Find where the given text appears and provide that cell's center as [x, y] coordinate. 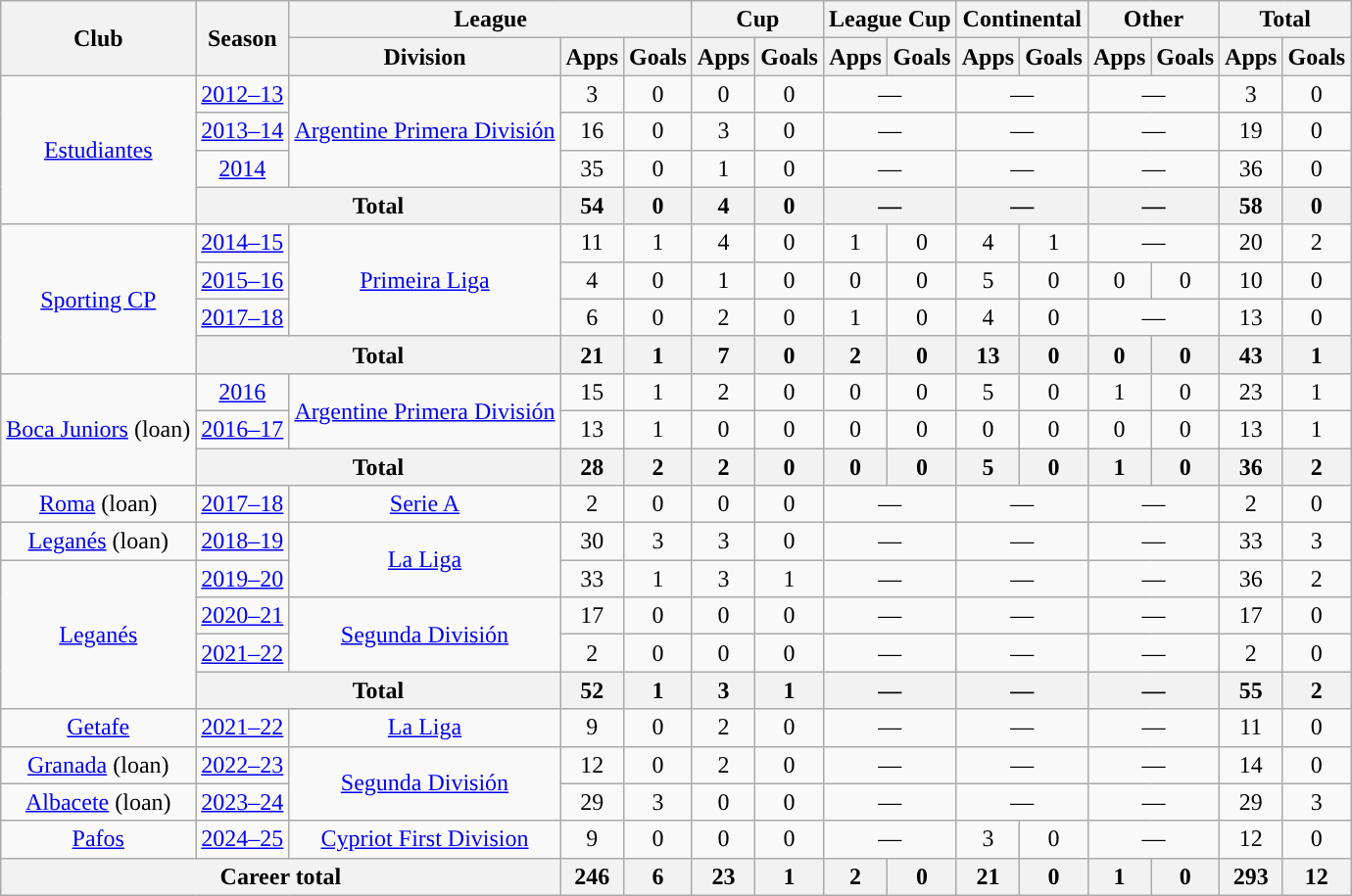
2012–13 [243, 94]
30 [592, 542]
League Cup [890, 20]
Other [1153, 20]
2022–23 [243, 765]
Continental [1022, 20]
Pafos [98, 839]
Primeira Liga [425, 280]
2014–15 [243, 243]
Granada (loan) [98, 765]
Boca Juniors (loan) [98, 429]
2014 [243, 168]
2015–16 [243, 280]
Cypriot First Division [425, 839]
15 [592, 392]
19 [1251, 131]
2016 [243, 392]
Roma (loan) [98, 504]
Getafe [98, 728]
2020–21 [243, 616]
54 [592, 206]
2024–25 [243, 839]
55 [1251, 690]
246 [592, 876]
10 [1251, 280]
League [490, 20]
2018–19 [243, 542]
Albacete (loan) [98, 802]
14 [1251, 765]
58 [1251, 206]
2013–14 [243, 131]
43 [1251, 354]
Club [98, 38]
20 [1251, 243]
2016–17 [243, 429]
52 [592, 690]
2023–24 [243, 802]
2019–20 [243, 579]
Career total [280, 876]
Sporting CP [98, 299]
Estudiantes [98, 150]
Serie A [425, 504]
293 [1251, 876]
7 [723, 354]
16 [592, 131]
Division [425, 57]
35 [592, 168]
Season [243, 38]
Leganés [98, 635]
28 [592, 467]
Leganés (loan) [98, 542]
Cup [757, 20]
